Determine the (x, y) coordinate at the center of the cell enclosing the given text.  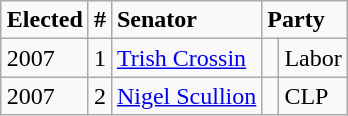
Senator (186, 20)
# (100, 20)
1 (100, 58)
Elected (44, 20)
Party (304, 20)
Nigel Scullion (186, 96)
Labor (313, 58)
CLP (313, 96)
Trish Crossin (186, 58)
2 (100, 96)
